Return [X, Y] of the center of cell containing provided text 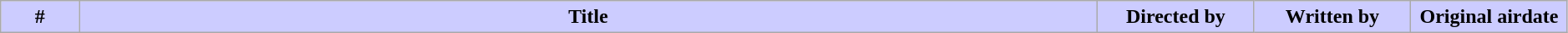
# [40, 17]
Directed by [1176, 17]
Original airdate [1489, 17]
Written by [1332, 17]
Title [588, 17]
